From the cell containing the given text, extract its center point as (x, y) coordinate. 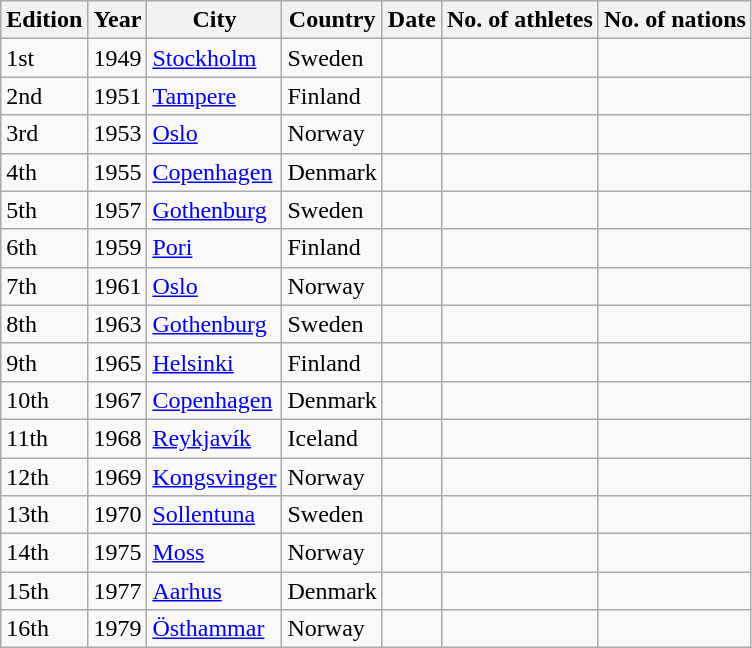
Stockholm (214, 58)
1963 (118, 324)
Östhammar (214, 629)
13th (44, 515)
8th (44, 324)
5th (44, 210)
Tampere (214, 96)
6th (44, 248)
Moss (214, 553)
1961 (118, 286)
2nd (44, 96)
1951 (118, 96)
1975 (118, 553)
1969 (118, 477)
Kongsvinger (214, 477)
No. of nations (674, 20)
Helsinki (214, 362)
1965 (118, 362)
Pori (214, 248)
9th (44, 362)
15th (44, 591)
Sollentuna (214, 515)
City (214, 20)
1979 (118, 629)
11th (44, 438)
No. of athletes (520, 20)
Country (332, 20)
1970 (118, 515)
1967 (118, 400)
Reykjavík (214, 438)
Date (412, 20)
16th (44, 629)
Aarhus (214, 591)
1953 (118, 134)
12th (44, 477)
1957 (118, 210)
1955 (118, 172)
Year (118, 20)
1968 (118, 438)
14th (44, 553)
7th (44, 286)
Iceland (332, 438)
1977 (118, 591)
Edition (44, 20)
4th (44, 172)
1st (44, 58)
1949 (118, 58)
10th (44, 400)
1959 (118, 248)
3rd (44, 134)
